Identify which cell holds the provided text, then report its [X, Y] central coordinate. 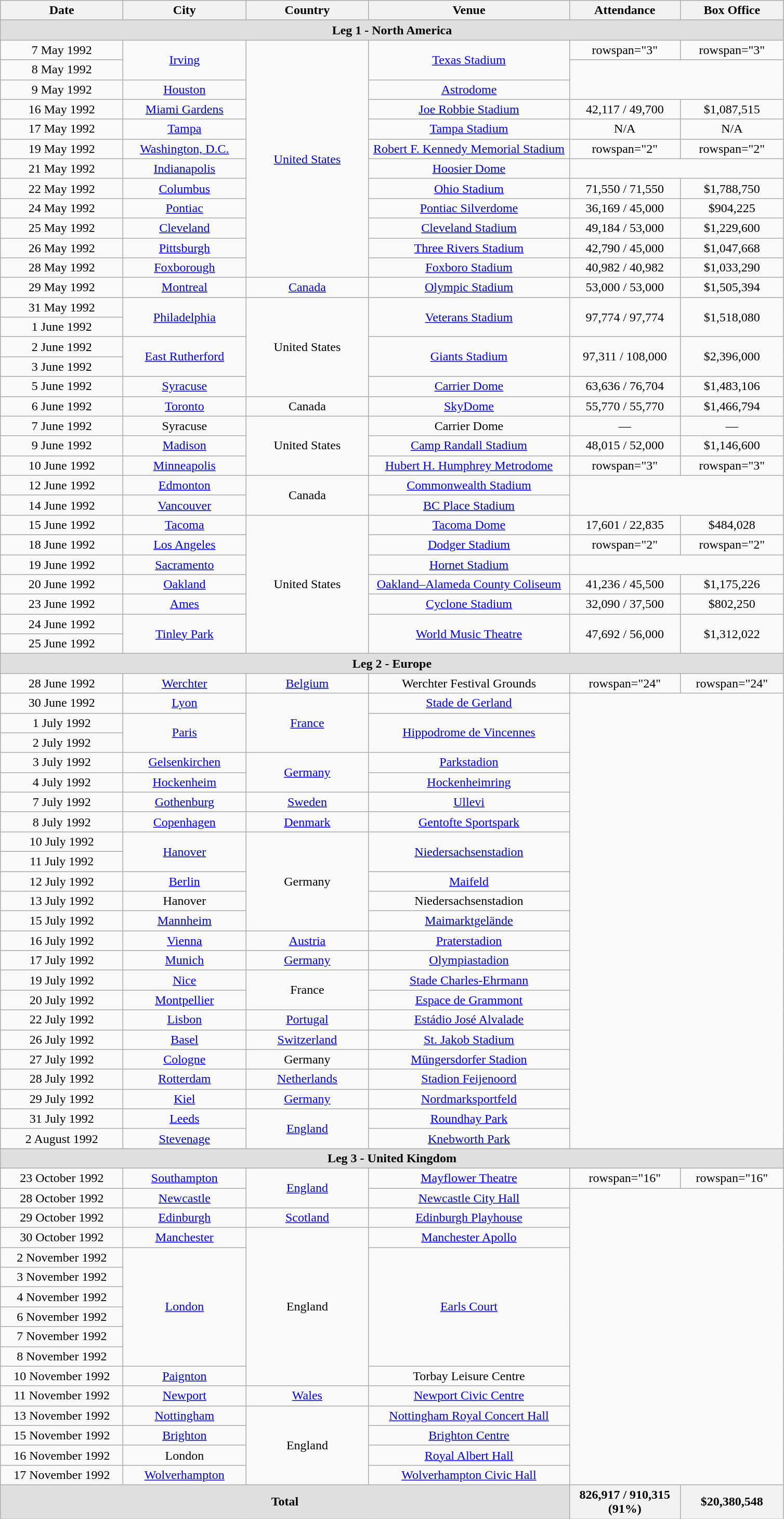
Leg 3 - United Kingdom [392, 1158]
Commonwealth Stadium [469, 485]
29 October 1992 [62, 1218]
Olympiastadion [469, 960]
48,015 / 52,000 [625, 446]
Paris [185, 733]
St. Jakob Stadium [469, 1040]
2 November 1992 [62, 1257]
Tampa Stadium [469, 129]
Ames [185, 604]
55,770 / 55,770 [625, 406]
2 August 1992 [62, 1138]
Vancouver [185, 505]
Torbay Leisure Centre [469, 1376]
11 November 1992 [62, 1396]
21 May 1992 [62, 168]
19 July 1992 [62, 980]
32,090 / 37,500 [625, 604]
Tinley Park [185, 634]
7 June 1992 [62, 426]
$1,175,226 [732, 585]
$904,225 [732, 208]
47,692 / 56,000 [625, 634]
Pontiac Silverdome [469, 208]
Belgium [307, 683]
Newcastle [185, 1198]
16 May 1992 [62, 109]
Total [285, 1502]
Cleveland [185, 228]
Dodger Stadium [469, 544]
$1,466,794 [732, 406]
19 May 1992 [62, 149]
Pittsburgh [185, 248]
Scotland [307, 1218]
Nice [185, 980]
Montreal [185, 288]
826,917 / 910,315 (91%) [625, 1502]
Maimarktgelände [469, 921]
9 June 1992 [62, 446]
Attendance [625, 10]
Hubert H. Humphrey Metrodome [469, 465]
Knebworth Park [469, 1138]
53,000 / 53,000 [625, 288]
Switzerland [307, 1040]
Wolverhampton Civic Hall [469, 1475]
Joe Robbie Stadium [469, 109]
Werchter Festival Grounds [469, 683]
$1,033,290 [732, 268]
East Rutherford [185, 357]
Cologne [185, 1059]
Basel [185, 1040]
31 May 1992 [62, 307]
$1,087,515 [732, 109]
9 May 1992 [62, 89]
26 May 1992 [62, 248]
2 July 1992 [62, 743]
Lisbon [185, 1020]
Toronto [185, 406]
3 June 1992 [62, 367]
13 November 1992 [62, 1416]
Indianapolis [185, 168]
26 July 1992 [62, 1040]
Sacramento [185, 564]
36,169 / 45,000 [625, 208]
Maifeld [469, 881]
15 July 1992 [62, 921]
Denmark [307, 822]
Madison [185, 446]
42,117 / 49,700 [625, 109]
$1,312,022 [732, 634]
Hornet Stadium [469, 564]
17 November 1992 [62, 1475]
Box Office [732, 10]
Newport Civic Centre [469, 1396]
41,236 / 45,500 [625, 585]
Netherlands [307, 1079]
97,774 / 97,774 [625, 317]
1 June 1992 [62, 327]
4 November 1992 [62, 1297]
$1,788,750 [732, 188]
Berlin [185, 881]
Foxborough [185, 268]
5 June 1992 [62, 386]
Espace de Grammont [469, 1000]
Leg 1 - North America [392, 30]
4 July 1992 [62, 782]
Minneapolis [185, 465]
Tampa [185, 129]
15 June 1992 [62, 525]
Gothenburg [185, 802]
29 July 1992 [62, 1099]
12 July 1992 [62, 881]
Date [62, 10]
Nottingham [185, 1416]
Foxboro Stadium [469, 268]
Hockenheim [185, 782]
BC Place Stadium [469, 505]
24 May 1992 [62, 208]
11 July 1992 [62, 861]
Stade Charles-Ehrmann [469, 980]
Manchester Apollo [469, 1238]
16 November 1992 [62, 1455]
$1,505,394 [732, 288]
City [185, 10]
7 November 1992 [62, 1336]
14 June 1992 [62, 505]
30 October 1992 [62, 1238]
Brighton Centre [469, 1435]
$20,380,548 [732, 1502]
SkyDome [469, 406]
Manchester [185, 1238]
28 June 1992 [62, 683]
Gelsenkirchen [185, 762]
3 November 1992 [62, 1277]
Camp Randall Stadium [469, 446]
25 June 1992 [62, 644]
1 July 1992 [62, 723]
Wolverhampton [185, 1475]
17,601 / 22,835 [625, 525]
Gentofte Sportspark [469, 822]
$1,483,106 [732, 386]
Praterstadion [469, 941]
Nottingham Royal Concert Hall [469, 1416]
Venue [469, 10]
Nordmarksportfeld [469, 1099]
27 July 1992 [62, 1059]
Hockenheimring [469, 782]
Edinburgh Playhouse [469, 1218]
71,550 / 71,550 [625, 188]
8 November 1992 [62, 1356]
Leg 2 - Europe [392, 664]
Newcastle City Hall [469, 1198]
Portugal [307, 1020]
15 November 1992 [62, 1435]
Los Angeles [185, 544]
Royal Albert Hall [469, 1455]
Estádio José Alvalade [469, 1020]
7 May 1992 [62, 50]
Ohio Stadium [469, 188]
$1,229,600 [732, 228]
17 May 1992 [62, 129]
23 October 1992 [62, 1178]
16 July 1992 [62, 941]
Munich [185, 960]
19 June 1992 [62, 564]
Edinburgh [185, 1218]
25 May 1992 [62, 228]
28 October 1992 [62, 1198]
$484,028 [732, 525]
6 June 1992 [62, 406]
24 June 1992 [62, 624]
Stadion Feijenoord [469, 1079]
Edmonton [185, 485]
22 July 1992 [62, 1020]
Oakland [185, 585]
Texas Stadium [469, 60]
40,982 / 40,982 [625, 268]
22 May 1992 [62, 188]
28 July 1992 [62, 1079]
Earls Court [469, 1307]
Oakland–Alameda County Coliseum [469, 585]
Irving [185, 60]
2 June 1992 [62, 347]
Roundhay Park [469, 1119]
42,790 / 45,000 [625, 248]
Robert F. Kennedy Memorial Stadium [469, 149]
8 July 1992 [62, 822]
Rotterdam [185, 1079]
Brighton [185, 1435]
28 May 1992 [62, 268]
Philadelphia [185, 317]
8 May 1992 [62, 70]
Washington, D.C. [185, 149]
49,184 / 53,000 [625, 228]
Houston [185, 89]
Ullevi [469, 802]
29 May 1992 [62, 288]
10 July 1992 [62, 841]
Veterans Stadium [469, 317]
Astrodome [469, 89]
Cleveland Stadium [469, 228]
Parkstadion [469, 762]
Cyclone Stadium [469, 604]
Hippodrome de Vincennes [469, 733]
20 July 1992 [62, 1000]
$1,518,080 [732, 317]
Tacoma [185, 525]
Hoosier Dome [469, 168]
Kiel [185, 1099]
Pontiac [185, 208]
Mannheim [185, 921]
23 June 1992 [62, 604]
Vienna [185, 941]
$1,146,600 [732, 446]
12 June 1992 [62, 485]
$1,047,668 [732, 248]
Montpellier [185, 1000]
$2,396,000 [732, 357]
Stade de Gerland [469, 703]
Sweden [307, 802]
18 June 1992 [62, 544]
Three Rivers Stadium [469, 248]
Newport [185, 1396]
World Music Theatre [469, 634]
63,636 / 76,704 [625, 386]
Southampton [185, 1178]
Columbus [185, 188]
Miami Gardens [185, 109]
Tacoma Dome [469, 525]
3 July 1992 [62, 762]
Werchter [185, 683]
Wales [307, 1396]
Austria [307, 941]
Country [307, 10]
10 June 1992 [62, 465]
7 July 1992 [62, 802]
Olympic Stadium [469, 288]
6 November 1992 [62, 1317]
Stevenage [185, 1138]
13 July 1992 [62, 901]
Paignton [185, 1376]
31 July 1992 [62, 1119]
$802,250 [732, 604]
Leeds [185, 1119]
Mayflower Theatre [469, 1178]
17 July 1992 [62, 960]
Müngersdorfer Stadion [469, 1059]
20 June 1992 [62, 585]
Lyon [185, 703]
10 November 1992 [62, 1376]
Copenhagen [185, 822]
Giants Stadium [469, 357]
97,311 / 108,000 [625, 357]
30 June 1992 [62, 703]
